Scan for the cell matching the given text and deliver its [X, Y] coordinate at center. 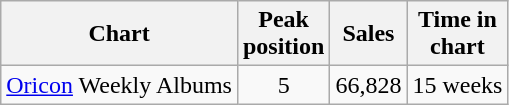
Sales [368, 34]
15 weeks [458, 85]
Oricon Weekly Albums [120, 85]
Chart [120, 34]
5 [283, 85]
66,828 [368, 85]
Time inchart [458, 34]
Peakposition [283, 34]
